Extract the [x, y] coordinate from the center of the cell holding the provided text.  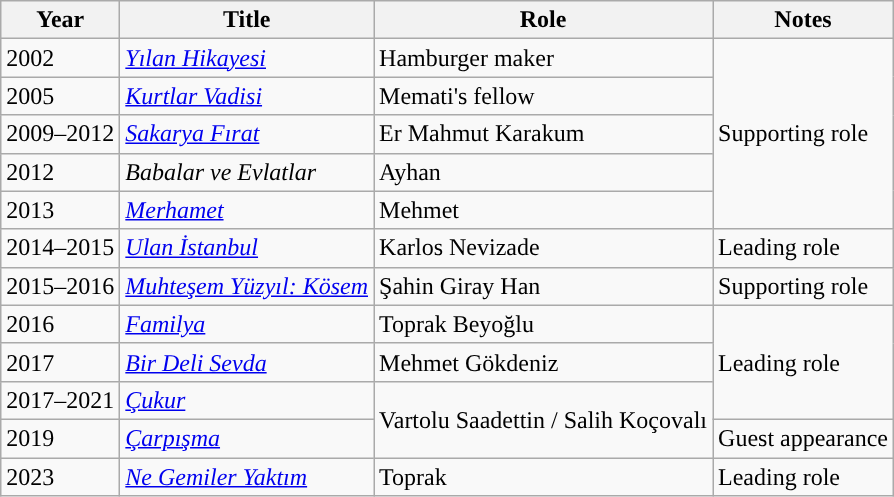
2012 [60, 172]
Merhamet [247, 210]
Toprak Beyoğlu [544, 324]
Babalar ve Evlatlar [247, 172]
Ulan İstanbul [247, 248]
Şahin Giray Han [544, 286]
Kurtlar Vadisi [247, 96]
Mehmet Gökdeniz [544, 362]
Bir Deli Sevda [247, 362]
Guest appearance [804, 438]
Çukur [247, 400]
Notes [804, 20]
2009–2012 [60, 134]
2005 [60, 96]
Year [60, 20]
Yılan Hikayesi [247, 58]
2002 [60, 58]
2017 [60, 362]
2023 [60, 477]
2017–2021 [60, 400]
Ne Gemiler Yaktım [247, 477]
Familya [247, 324]
Muhteşem Yüzyıl: Kösem [247, 286]
Mehmet [544, 210]
2019 [60, 438]
Er Mahmut Karakum [544, 134]
Hamburger maker [544, 58]
2015–2016 [60, 286]
Sakarya Fırat [247, 134]
Title [247, 20]
Role [544, 20]
Ayhan [544, 172]
2014–2015 [60, 248]
Memati's fellow [544, 96]
Çarpışma [247, 438]
Karlos Nevizade [544, 248]
2013 [60, 210]
2016 [60, 324]
Toprak [544, 477]
Vartolu Saadettin / Salih Koçovalı [544, 419]
